Pinpoint the cell where the given text exists, returning its [X, Y] midpoint coordinate. 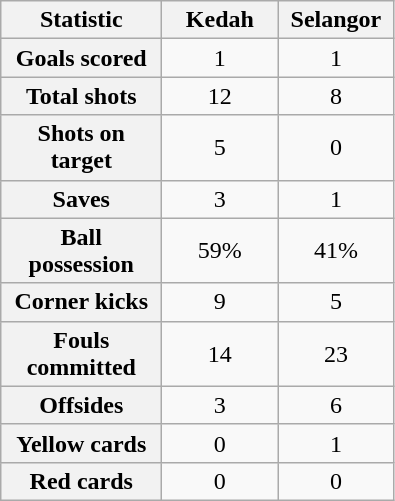
Red cards [82, 481]
Offsides [82, 405]
14 [220, 354]
Corner kicks [82, 302]
23 [336, 354]
Saves [82, 199]
Goals scored [82, 58]
Ball possession [82, 250]
Yellow cards [82, 443]
59% [220, 250]
12 [220, 96]
Fouls committed [82, 354]
Kedah [220, 20]
Total shots [82, 96]
8 [336, 96]
9 [220, 302]
6 [336, 405]
Statistic [82, 20]
41% [336, 250]
Shots on target [82, 148]
Selangor [336, 20]
